Capture the cell that displays the provided text and extract its [X, Y] central coordinate. 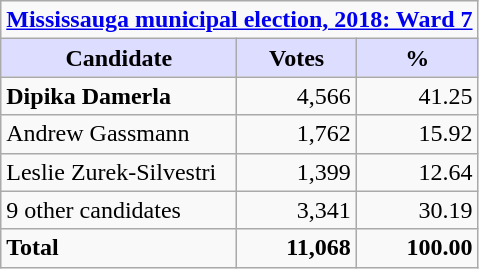
41.25 [417, 96]
Total [119, 248]
11,068 [297, 248]
Leslie Zurek-Silvestri [119, 172]
Dipika Damerla [119, 96]
9 other candidates [119, 210]
12.64 [417, 172]
% [417, 58]
3,341 [297, 210]
Mississauga municipal election, 2018: Ward 7 [240, 20]
Andrew Gassmann [119, 134]
Candidate [119, 58]
1,762 [297, 134]
30.19 [417, 210]
4,566 [297, 96]
100.00 [417, 248]
1,399 [297, 172]
Votes [297, 58]
15.92 [417, 134]
